Search for the cell housing the specified text and yield its (x, y) center coordinate. 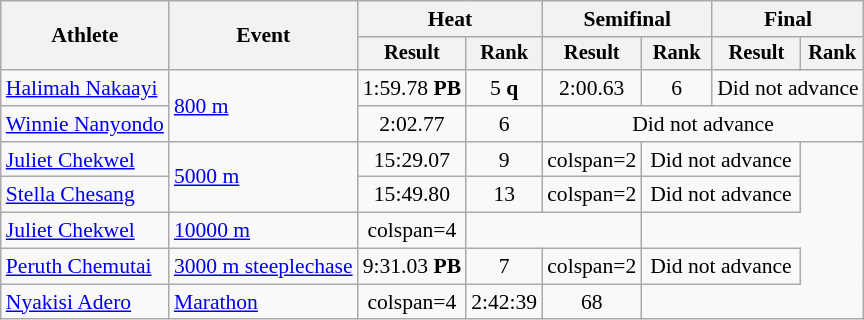
Athlete (85, 36)
2:00.63 (592, 88)
Event (264, 36)
2:02.77 (412, 124)
10000 m (264, 231)
15:49.80 (412, 195)
Peruth Chemutai (85, 267)
Nyakisi Adero (85, 302)
15:29.07 (412, 160)
Heat (450, 19)
Final (788, 19)
7 (504, 267)
2:42:39 (504, 302)
800 m (264, 106)
3000 m steeplechase (264, 267)
9 (504, 160)
9:31.03 PB (412, 267)
1:59.78 PB (412, 88)
13 (504, 195)
Halimah Nakaayi (85, 88)
Marathon (264, 302)
5000 m (264, 178)
68 (592, 302)
5 q (504, 88)
Stella Chesang (85, 195)
Semifinal (627, 19)
Winnie Nanyondo (85, 124)
